Pinpoint the cell where the given text exists, returning its (X, Y) midpoint coordinate. 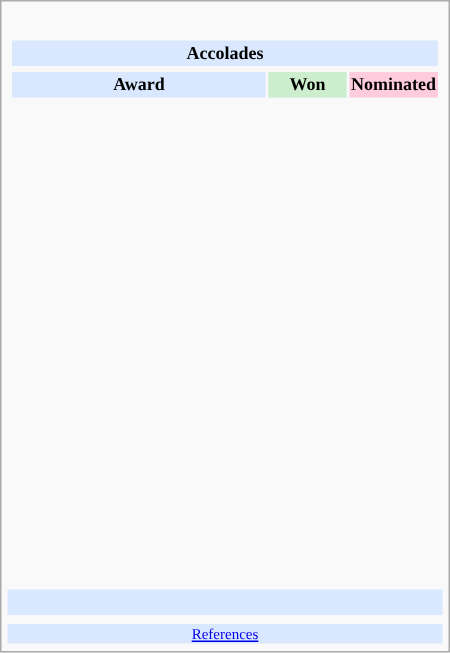
Accolades (226, 54)
Won (307, 86)
References (225, 635)
Award (140, 86)
Accolades Award Won Nominated (225, 300)
Nominated (393, 86)
